Locate the cell with the specified text and output its (X, Y) center coordinate. 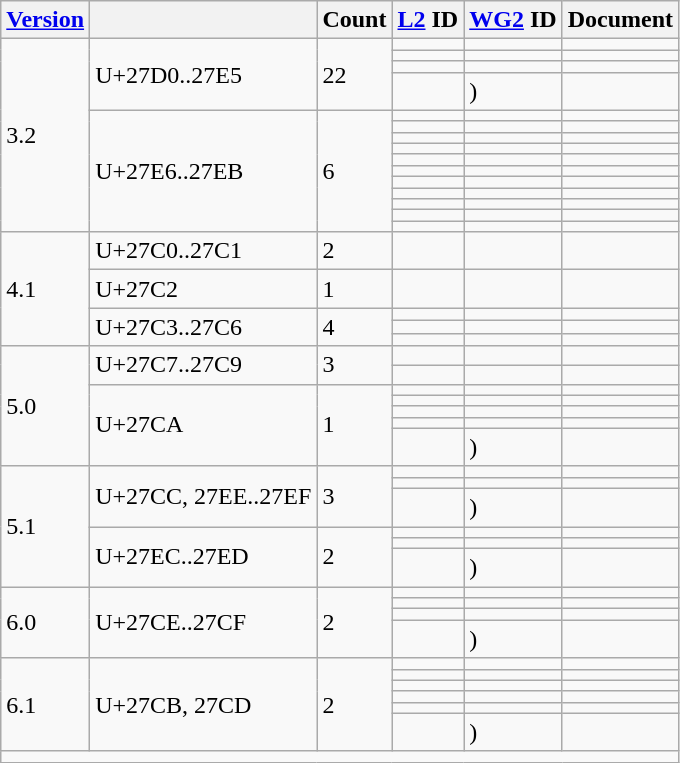
4 (354, 327)
U+27C7..27C9 (204, 365)
U+27C3..27C6 (204, 327)
U+27C0..27C1 (204, 251)
WG2 ID (513, 20)
5.0 (46, 406)
4.1 (46, 289)
6.1 (46, 704)
5.1 (46, 526)
U+27C2 (204, 289)
6 (354, 171)
L2 ID (428, 20)
6.0 (46, 622)
U+27CE..27CF (204, 622)
U+27D0..27E5 (204, 74)
Count (354, 20)
U+27CA (204, 425)
U+27EC..27ED (204, 556)
Version (46, 20)
Document (620, 20)
22 (354, 74)
U+27E6..27EB (204, 171)
3.2 (46, 136)
U+27CB, 27CD (204, 704)
U+27CC, 27EE..27EF (204, 496)
